Return (x, y) of the center of cell containing provided text 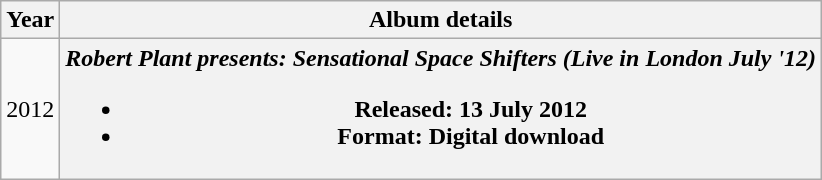
Album details (441, 20)
Robert Plant presents: Sensational Space Shifters (Live in London July '12)Released: 13 July 2012Format: Digital download (441, 109)
Year (30, 20)
2012 (30, 109)
